Search for the cell housing the specified text and yield its (X, Y) center coordinate. 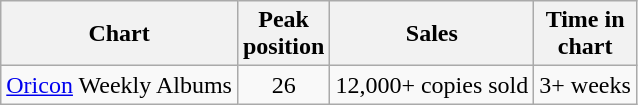
Chart (120, 34)
Peakposition (283, 34)
12,000+ copies sold (432, 85)
Time inchart (586, 34)
Sales (432, 34)
26 (283, 85)
3+ weeks (586, 85)
Oricon Weekly Albums (120, 85)
